Detect which cell encompasses the target text, then output its [x, y] center coordinate. 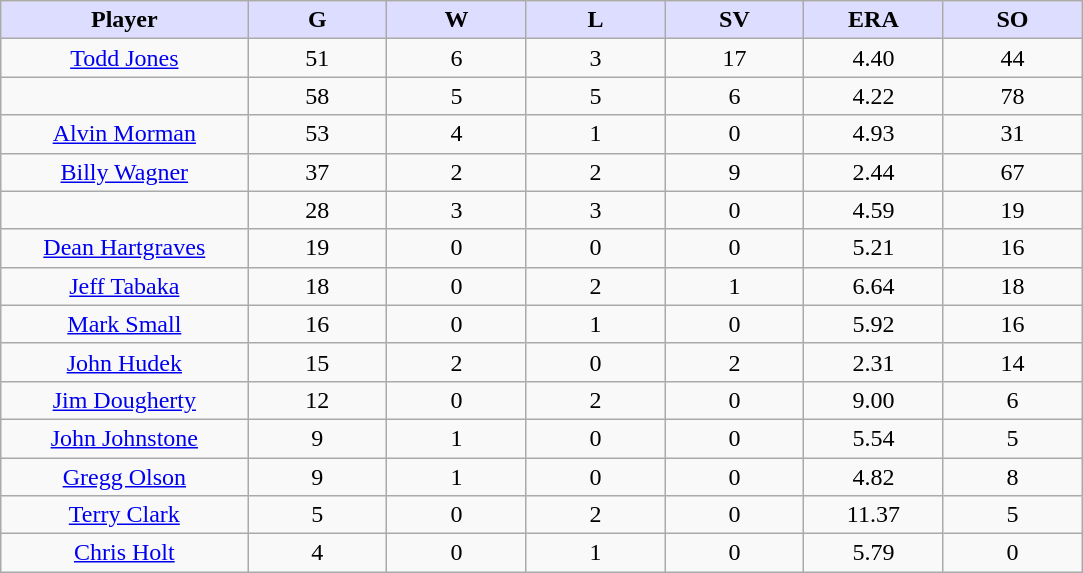
5.92 [874, 324]
8 [1012, 477]
Mark Small [124, 324]
53 [318, 134]
37 [318, 172]
11.37 [874, 515]
Terry Clark [124, 515]
Todd Jones [124, 58]
4.22 [874, 96]
Chris Holt [124, 553]
SV [734, 20]
31 [1012, 134]
Jim Dougherty [124, 400]
28 [318, 210]
Player [124, 20]
W [456, 20]
51 [318, 58]
G [318, 20]
5.21 [874, 248]
44 [1012, 58]
12 [318, 400]
2.31 [874, 362]
5.54 [874, 438]
17 [734, 58]
14 [1012, 362]
L [596, 20]
Dean Hartgraves [124, 248]
4.82 [874, 477]
Gregg Olson [124, 477]
9.00 [874, 400]
67 [1012, 172]
6.64 [874, 286]
4.59 [874, 210]
5.79 [874, 553]
58 [318, 96]
Alvin Morman [124, 134]
ERA [874, 20]
John Johnstone [124, 438]
Billy Wagner [124, 172]
Jeff Tabaka [124, 286]
15 [318, 362]
4.40 [874, 58]
John Hudek [124, 362]
2.44 [874, 172]
SO [1012, 20]
78 [1012, 96]
4.93 [874, 134]
